Return [X, Y] of the center of cell containing provided text 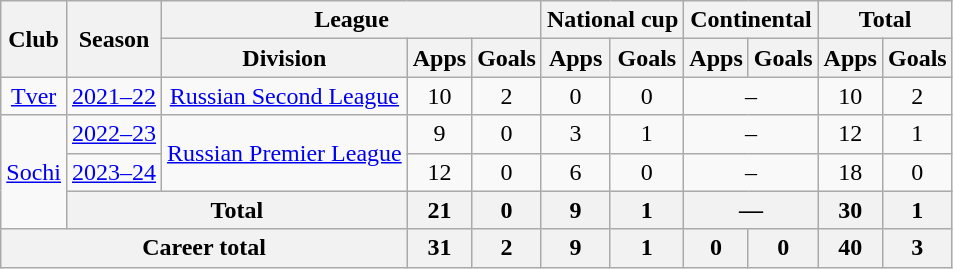
Club [34, 39]
Continental [751, 20]
National cup [612, 20]
2023–24 [114, 172]
Sochi [34, 172]
Career total [204, 248]
31 [439, 248]
18 [850, 172]
6 [575, 172]
21 [439, 210]
League [352, 20]
30 [850, 210]
Russian Second League [285, 96]
Russian Premier League [285, 153]
2022–23 [114, 134]
2021–22 [114, 96]
40 [850, 248]
— [751, 210]
Tver [34, 96]
Division [285, 58]
Season [114, 39]
